Output the (x, y) coordinate of the center of the cell containing the given text.  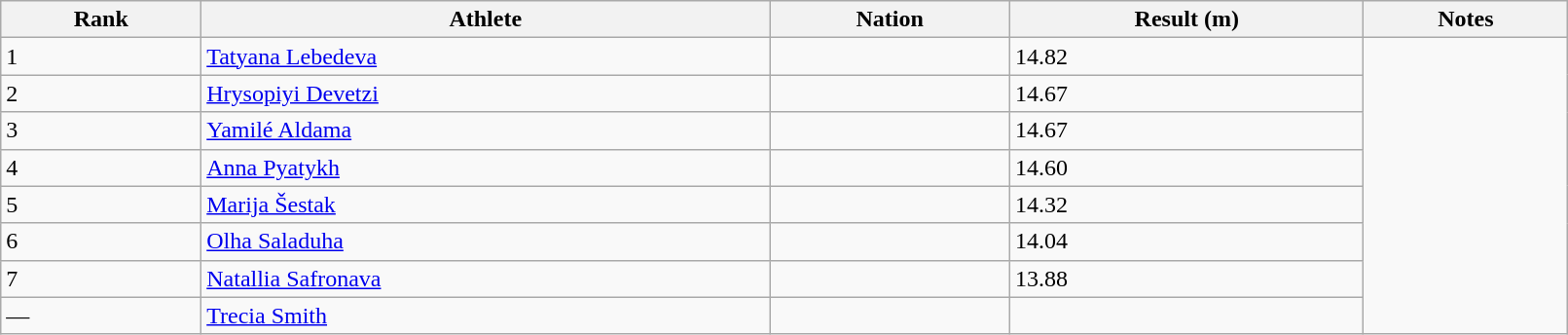
5 (101, 205)
14.32 (1187, 205)
Result (m) (1187, 19)
14.60 (1187, 167)
Yamilé Aldama (486, 130)
2 (101, 93)
Marija Šestak (486, 205)
Notes (1466, 19)
4 (101, 167)
— (101, 316)
Trecia Smith (486, 316)
13.88 (1187, 279)
14.04 (1187, 242)
Nation (890, 19)
7 (101, 279)
14.82 (1187, 56)
1 (101, 56)
Athlete (486, 19)
Hrysopiyi Devetzi (486, 93)
6 (101, 242)
Natallia Safronava (486, 279)
Tatyana Lebedeva (486, 56)
Anna Pyatykh (486, 167)
Olha Saladuha (486, 242)
Rank (101, 19)
3 (101, 130)
